Pinpoint the cell where the given text exists, returning its [X, Y] midpoint coordinate. 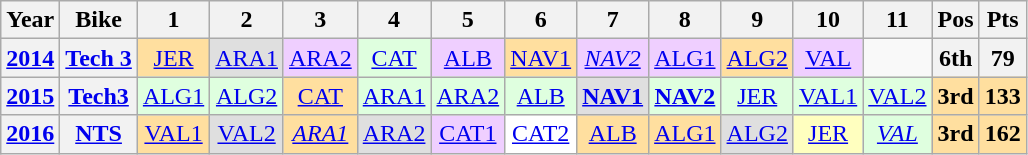
NTS [99, 134]
79 [1002, 58]
162 [1002, 134]
Year [30, 20]
3 [320, 20]
Pts [1002, 20]
Tech3 [99, 96]
133 [1002, 96]
11 [898, 20]
2015 [30, 96]
Tech 3 [99, 58]
2 [247, 20]
8 [685, 20]
9 [757, 20]
Pos [956, 20]
1 [173, 20]
7 [613, 20]
10 [828, 20]
5 [468, 20]
2016 [30, 134]
6th [956, 58]
CAT1 [468, 134]
4 [394, 20]
6 [541, 20]
CAT2 [541, 134]
2014 [30, 58]
Bike [99, 20]
